Return the [X, Y] coordinate for the center point of the cell that contains the specified text.  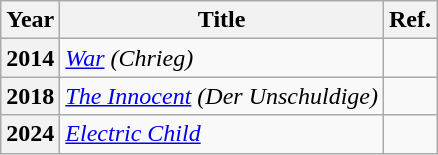
Year [30, 20]
2014 [30, 58]
2018 [30, 96]
Electric Child [222, 134]
Ref. [410, 20]
Title [222, 20]
2024 [30, 134]
The Innocent (Der Unschuldige) [222, 96]
War (Chrieg) [222, 58]
